Detect which cell encompasses the target text, then output its [x, y] center coordinate. 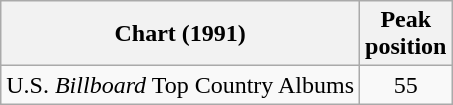
U.S. Billboard Top Country Albums [180, 85]
55 [406, 85]
Chart (1991) [180, 34]
Peakposition [406, 34]
